Identify which cell holds the provided text, then report its (x, y) central coordinate. 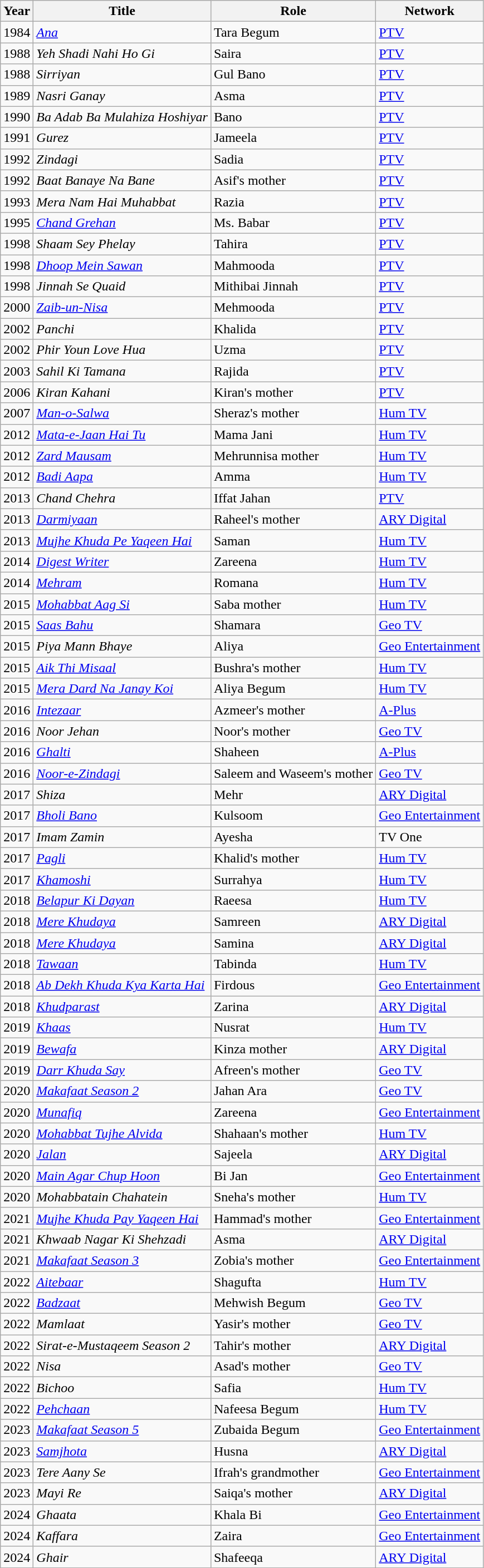
Digest Writer (123, 561)
Zaib-un-Nisa (123, 308)
Jameela (293, 138)
Ayesha (293, 837)
Mehrunnisa mother (293, 456)
Yeh Shadi Nahi Ho Gi (123, 53)
Zaira (293, 1536)
Asad's mother (293, 1367)
Panchi (123, 329)
Kinza mother (293, 1049)
Khalid's mother (293, 858)
Mehwish Begum (293, 1303)
Uzma (293, 350)
Aitebaar (123, 1281)
Samina (293, 943)
Shamara (293, 625)
Title (123, 11)
Jinnah Se Quaid (123, 287)
Iffat Jahan (293, 498)
Bano (293, 117)
Noor-e-Zindagi (123, 773)
Imam Zamin (123, 837)
Mera Dard Na Janay Koi (123, 689)
Romana (293, 583)
Sahil Ki Tamana (123, 371)
Mithibai Jinnah (293, 287)
Ifrah's grandmother (293, 1472)
Rajida (293, 371)
Darr Khuda Say (123, 1070)
1995 (17, 223)
Ghair (123, 1557)
Sirat-e-Mustaqeem Season 2 (123, 1345)
Khudparast (123, 1007)
Bholi Bano (123, 816)
Kulsoom (293, 816)
Mama Jani (293, 435)
Mamlaat (123, 1324)
Ghaata (123, 1515)
Sheraz's mother (293, 413)
Khaas (123, 1028)
Chand Grehan (123, 223)
Khalida (293, 329)
Aik Thi Misaal (123, 668)
2003 (17, 371)
Mera Nam Hai Muhabbat (123, 201)
Nisa (123, 1367)
Main Agar Chup Hoon (123, 1176)
Shagufta (293, 1281)
Raheel's mother (293, 519)
Shafeeqa (293, 1557)
Tara Begum (293, 32)
1989 (17, 96)
Gurez (123, 138)
Firdous (293, 985)
2000 (17, 308)
Asif's mother (293, 180)
Ab Dekh Khuda Kya Karta Hai (123, 985)
Sajeela (293, 1155)
Khamoshi (123, 879)
Aliya Begum (293, 689)
Nasri Ganay (123, 96)
Razia (293, 201)
Ana (123, 32)
1991 (17, 138)
Sneha's mother (293, 1197)
Ghalti (123, 752)
Tere Aany Se (123, 1472)
Afreen's mother (293, 1070)
2006 (17, 392)
Surrahya (293, 879)
Mujhe Khuda Pay Yaqeen Hai (123, 1218)
Noor's mother (293, 731)
Jalan (123, 1155)
Yasir's mother (293, 1324)
Saba mother (293, 604)
Ba Adab Ba Mulahiza Hoshiyar (123, 117)
Tawaan (123, 964)
Shahaan's mother (293, 1133)
Kiran's mother (293, 392)
Badzaat (123, 1303)
Mayi Re (123, 1493)
Kaffara (123, 1536)
Zard Mausam (123, 456)
Saira (293, 53)
Jahan Ara (293, 1091)
Nafeesa Begum (293, 1409)
Tahir's mother (293, 1345)
Mehr (293, 795)
Zobia's mother (293, 1260)
Phir Youn Love Hua (123, 350)
Munafiq (123, 1112)
Amma (293, 477)
Zubaida Begum (293, 1430)
1993 (17, 201)
1990 (17, 117)
Bewafa (123, 1049)
1984 (17, 32)
Raeesa (293, 900)
Man-o-Salwa (123, 413)
Khala Bi (293, 1515)
Makafaat Season 5 (123, 1430)
Shiza (123, 795)
Azmeer's mother (293, 710)
Noor Jehan (123, 731)
Sadia (293, 159)
Husna (293, 1451)
Nusrat (293, 1028)
Aliya (293, 647)
Gul Bano (293, 75)
Sirriyan (123, 75)
Baat Banaye Na Bane (123, 180)
Pehchaan (123, 1409)
Bi Jan (293, 1176)
TV One (430, 837)
Dhoop Mein Sawan (123, 265)
Samjhota (123, 1451)
Badi Aapa (123, 477)
Mehram (123, 583)
Mohabbat Aag Si (123, 604)
Mata-e-Jaan Hai Tu (123, 435)
Khwaab Nagar Ki Shehzadi (123, 1239)
Saas Bahu (123, 625)
Network (430, 11)
Mohabbatain Chahatein (123, 1197)
Tahira (293, 244)
Zindagi (123, 159)
Mahmooda (293, 265)
Makafaat Season 2 (123, 1091)
Intezaar (123, 710)
Tabinda (293, 964)
Ms. Babar (293, 223)
Saleem and Waseem's mother (293, 773)
Mujhe Khuda Pe Yaqeen Hai (123, 540)
2007 (17, 413)
Safia (293, 1388)
Chand Chehra (123, 498)
Year (17, 11)
Saman (293, 540)
Shaheen (293, 752)
Zarina (293, 1007)
Darmiyaan (123, 519)
Pagli (123, 858)
Role (293, 11)
Kiran Kahani (123, 392)
Saiqa's mother (293, 1493)
Belapur Ki Dayan (123, 900)
Bichoo (123, 1388)
Mohabbat Tujhe Alvida (123, 1133)
Makafaat Season 3 (123, 1260)
Hammad's mother (293, 1218)
Samreen (293, 921)
Piya Mann Bhaye (123, 647)
Bushra's mother (293, 668)
Mehmooda (293, 308)
Shaam Sey Phelay (123, 244)
